Output the (x, y) coordinate of the center of the cell containing the given text.  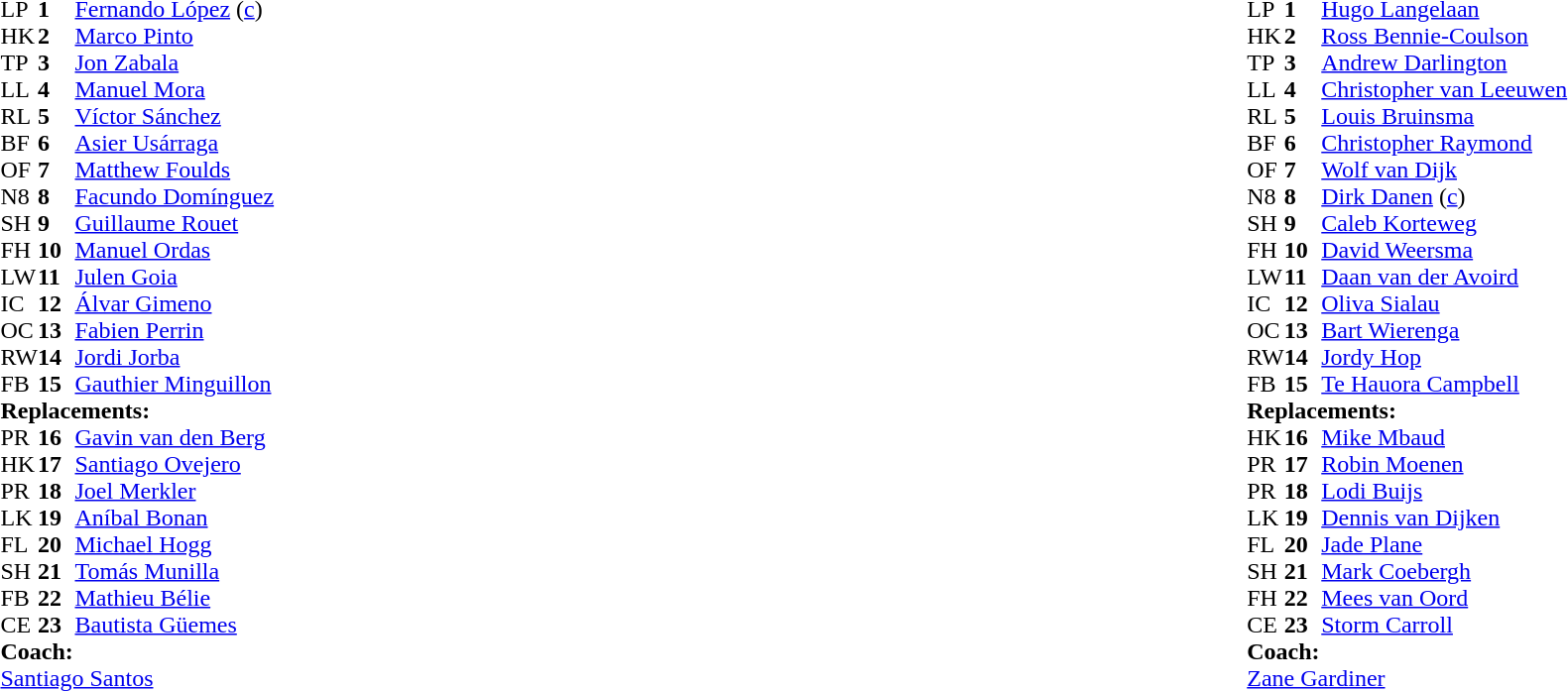
Michael Hogg (175, 545)
Jordi Jorba (175, 357)
Guillaume Rouet (175, 224)
Jon Zabala (175, 63)
Joel Merkler (175, 492)
Mathieu Bélie (175, 599)
Álvar Gimeno (175, 303)
Ross Bennie-Coulson (1444, 36)
Jordy Hop (1444, 357)
Manuel Ordas (175, 250)
Louis Bruinsma (1444, 117)
Santiago Santos (137, 678)
Storm Carroll (1444, 625)
Mees van Oord (1444, 599)
David Weersma (1444, 250)
Zane Gardiner (1406, 678)
Matthew Foulds (175, 171)
Oliva Sialau (1444, 303)
Julen Goia (175, 278)
Bart Wierenga (1444, 331)
Asier Usárraga (175, 143)
Caleb Korteweg (1444, 224)
Tomás Munilla (175, 571)
Andrew Darlington (1444, 63)
Santiago Ovejero (175, 464)
Dennis van Dijken (1444, 518)
Mike Mbaud (1444, 438)
Facundo Domínguez (175, 196)
Lodi Buijs (1444, 492)
Bautista Güemes (175, 625)
Fabien Perrin (175, 331)
Te Hauora Campbell (1444, 385)
Daan van der Avoird (1444, 278)
Mark Coebergh (1444, 571)
Jade Plane (1444, 545)
Marco Pinto (175, 36)
Dirk Danen (c) (1444, 196)
Christopher van Leeuwen (1444, 89)
Manuel Mora (175, 89)
Robin Moenen (1444, 464)
Christopher Raymond (1444, 143)
Wolf van Dijk (1444, 171)
Gauthier Minguillon (175, 385)
Víctor Sánchez (175, 117)
Gavin van den Berg (175, 438)
Aníbal Bonan (175, 518)
